Scan for the cell matching the given text and deliver its (X, Y) coordinate at center. 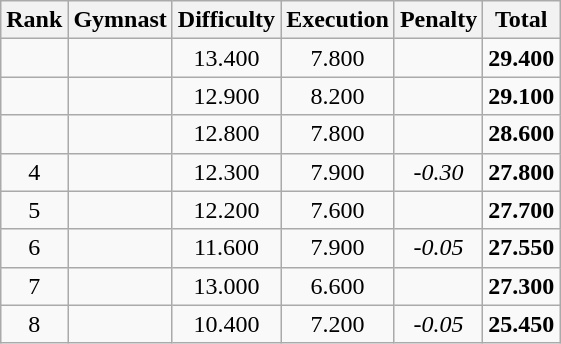
6.600 (338, 286)
Execution (338, 20)
8.200 (338, 96)
5 (34, 210)
25.450 (522, 324)
11.600 (226, 248)
Difficulty (226, 20)
12.900 (226, 96)
Total (522, 20)
7 (34, 286)
13.000 (226, 286)
27.800 (522, 172)
28.600 (522, 134)
4 (34, 172)
27.300 (522, 286)
Rank (34, 20)
13.400 (226, 58)
12.300 (226, 172)
8 (34, 324)
7.600 (338, 210)
10.400 (226, 324)
-0.30 (438, 172)
27.700 (522, 210)
27.550 (522, 248)
Gymnast (120, 20)
Penalty (438, 20)
7.200 (338, 324)
12.800 (226, 134)
29.100 (522, 96)
29.400 (522, 58)
6 (34, 248)
12.200 (226, 210)
